Scan for the cell matching the given text and deliver its (X, Y) coordinate at center. 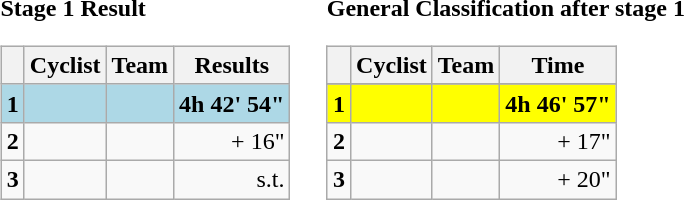
+ 17" (558, 141)
Time (558, 65)
4h 46' 57" (558, 103)
+ 16" (232, 141)
s.t. (232, 179)
4h 42' 54" (232, 103)
Results (232, 65)
+ 20" (558, 179)
